Capture the cell that displays the provided text and extract its (x, y) central coordinate. 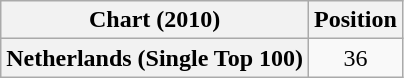
36 (356, 58)
Chart (2010) (155, 20)
Position (356, 20)
Netherlands (Single Top 100) (155, 58)
